Extract the (X, Y) coordinate from the center of the cell holding the provided text.  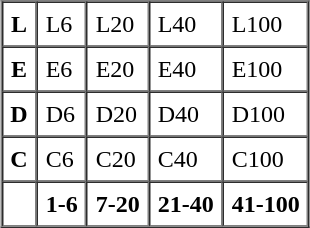
E6 (62, 68)
1-6 (62, 204)
L6 (62, 24)
E20 (118, 68)
E100 (266, 68)
L (18, 24)
E (18, 68)
C100 (266, 158)
41-100 (266, 204)
C20 (118, 158)
D40 (186, 114)
L40 (186, 24)
7-20 (118, 204)
C6 (62, 158)
21-40 (186, 204)
D6 (62, 114)
L100 (266, 24)
C (18, 158)
C40 (186, 158)
L20 (118, 24)
E40 (186, 68)
D100 (266, 114)
D (18, 114)
D20 (118, 114)
